Scan for the cell matching the given text and deliver its (X, Y) coordinate at center. 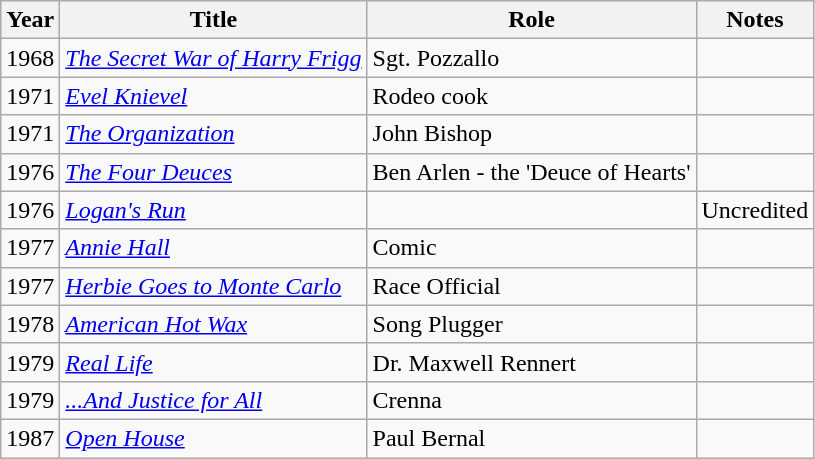
Year (30, 20)
Ben Arlen - the 'Deuce of Hearts' (532, 172)
Notes (755, 20)
John Bishop (532, 134)
Song Plugger (532, 324)
The Organization (214, 134)
Title (214, 20)
Paul Bernal (532, 438)
...And Justice for All (214, 400)
The Four Deuces (214, 172)
Annie Hall (214, 248)
The Secret War of Harry Frigg (214, 58)
1968 (30, 58)
Rodeo cook (532, 96)
Uncredited (755, 210)
Herbie Goes to Monte Carlo (214, 286)
Role (532, 20)
Race Official (532, 286)
Comic (532, 248)
Crenna (532, 400)
Sgt. Pozzallo (532, 58)
Evel Knievel (214, 96)
Real Life (214, 362)
Logan's Run (214, 210)
Open House (214, 438)
1978 (30, 324)
Dr. Maxwell Rennert (532, 362)
1987 (30, 438)
American Hot Wax (214, 324)
